Capture the cell that displays the provided text and extract its (X, Y) central coordinate. 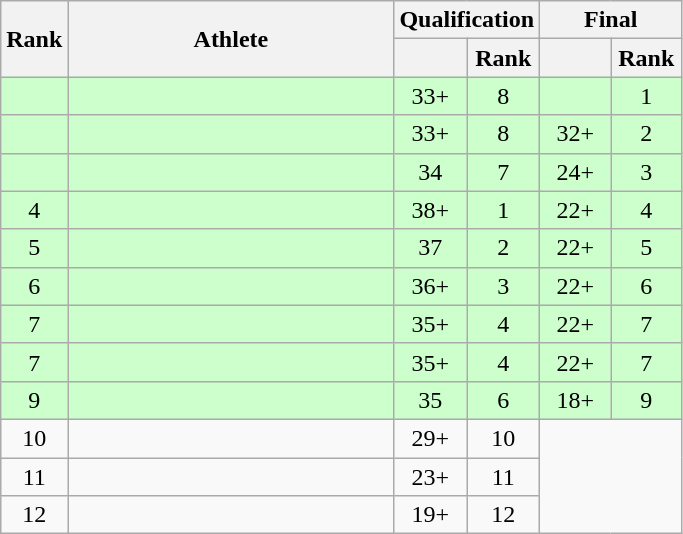
35 (430, 400)
24+ (576, 172)
23+ (430, 477)
37 (430, 248)
32+ (576, 134)
Athlete (231, 39)
34 (430, 172)
36+ (430, 286)
Final (611, 20)
Qualification (467, 20)
19+ (430, 515)
38+ (430, 210)
29+ (430, 438)
18+ (576, 400)
